Find where the given text appears and provide that cell's center as (x, y) coordinate. 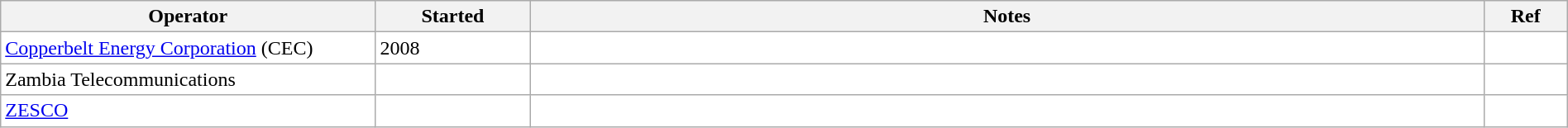
Started (453, 17)
ZESCO (189, 111)
Copperbelt Energy Corporation (CEC) (189, 48)
Operator (189, 17)
2008 (453, 48)
Zambia Telecommunications (189, 79)
Notes (1007, 17)
Ref (1525, 17)
